Search for the cell housing the specified text and yield its [x, y] center coordinate. 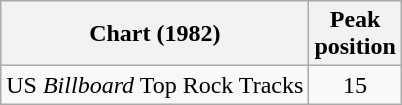
15 [355, 85]
US Billboard Top Rock Tracks [155, 85]
Chart (1982) [155, 34]
Peakposition [355, 34]
